For the text-containing cell, return its midpoint in (x, y) coordinate format. 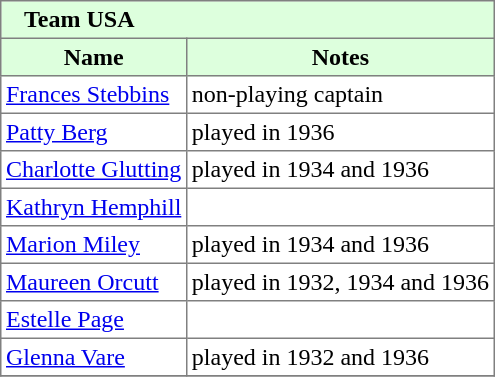
Marion Miley (94, 245)
Glenna Vare (94, 357)
Kathryn Hemphill (94, 207)
Charlotte Glutting (94, 170)
Name (94, 57)
Team USA (248, 20)
Estelle Page (94, 320)
non-playing captain (341, 95)
Patty Berg (94, 132)
played in 1932, 1934 and 1936 (341, 282)
played in 1936 (341, 132)
Frances Stebbins (94, 95)
Notes (341, 57)
played in 1932 and 1936 (341, 357)
Maureen Orcutt (94, 282)
